Return (x, y) of the center of cell containing provided text 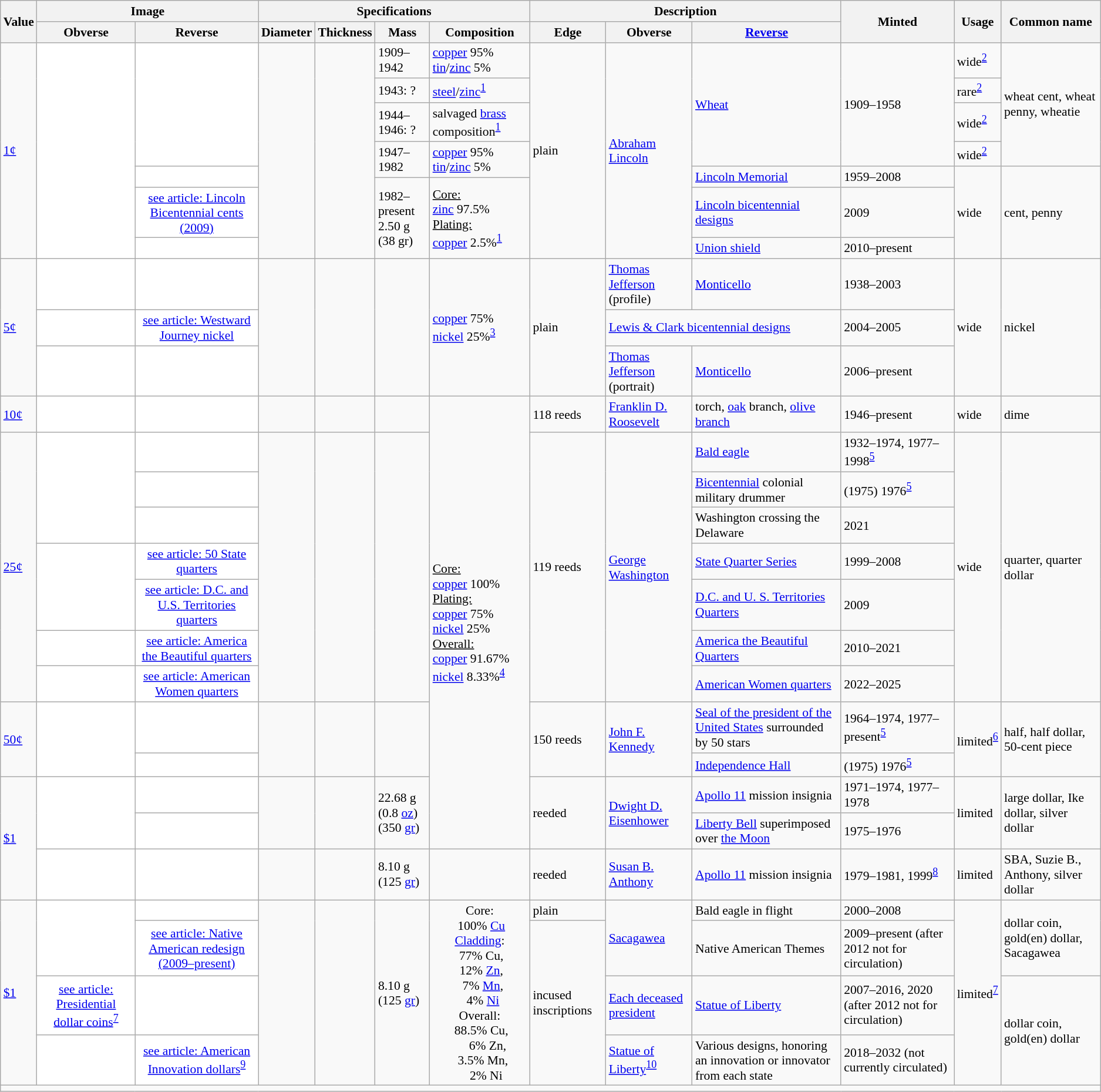
2000–2008 (897, 910)
torch, oak branch, olive branch (767, 415)
Native American Themes (767, 949)
Description (685, 11)
1971–1974, 1977–1978 (897, 795)
Diameter (287, 32)
cent, penny (1051, 213)
1982–present2.50 g (38 gr) (403, 219)
2021 (897, 525)
2009–present (after 2012 not for circulation) (897, 949)
Core: copper 100% Plating: copper 75%nickel 25% Overall: copper 91.67%nickel 8.33%4 (480, 623)
1938–2003 (897, 284)
American Women quarters (767, 684)
see article: Lincoln Bicentennial cents (2009) (197, 213)
2006–present (897, 371)
D.C. and U. S. Territories Quarters (767, 605)
Image (148, 11)
John F. Kennedy (649, 740)
dime (1051, 415)
Edge (567, 32)
Susan B. Anthony (649, 875)
limited7 (978, 993)
see article: Native American redesign (2009–present) (197, 949)
dollar coin, gold(en) dollar (1051, 1031)
1¢ (19, 150)
10¢ (19, 415)
Value (19, 21)
see article: America the Beautiful quarters (197, 649)
see article: D.C. and U.S. Territories quarters (197, 605)
Thomas Jefferson (profile) (649, 284)
Independence Hall (767, 765)
salvaged brass composition1 (480, 122)
150 reeds (567, 740)
George Washington (649, 567)
1946–present (897, 415)
copper 75%nickel 25%3 (480, 328)
quarter, quarter dollar (1051, 567)
limited6 (978, 740)
Union shield (767, 248)
Statue of Liberty (767, 1006)
Specifications (394, 11)
see article: American Women quarters (197, 684)
Lincoln Memorial (767, 177)
2022–2025 (897, 684)
America the Beautiful Quarters (767, 649)
Usage (978, 21)
large dollar, Ike dollar, silver dollar (1051, 813)
Liberty Bell superimposed over the Moon (767, 831)
incused inscriptions (567, 1003)
Sacagawea (649, 938)
1947–1982 (403, 160)
rare2 (978, 90)
50¢ (19, 740)
half, half dollar, 50-cent piece (1051, 740)
wheat cent, wheat penny, wheatie (1051, 105)
1999–2008 (897, 562)
nickel (1051, 328)
Bald eagle in flight (767, 910)
Composition (480, 32)
1975–1976 (897, 831)
Lewis & Clark bicentennial designs (723, 328)
State Quarter Series (767, 562)
Thomas Jefferson (portrait) (649, 371)
dollar coin, gold(en) dollar, Sacagawea (1051, 938)
1943: ? (403, 90)
1959–2008 (897, 177)
Bald eagle (767, 452)
1979–1981, 19998 (897, 875)
1909–1942 (403, 60)
25¢ (19, 567)
1932–1974, 1977–19985 (897, 452)
see article: Westward Journey nickel (197, 328)
Washington crossing the Delaware (767, 525)
119 reeds (567, 567)
2010–2021 (897, 649)
steel/zinc1 (480, 90)
5¢ (19, 328)
Bicentennial colonial military drummer (767, 490)
Dwight D. Eisenhower (649, 813)
1964–1974, 1977–present5 (897, 727)
Various designs, honoring an innovation or innovator from each state (767, 1061)
Common name (1051, 21)
see article: American Innovation dollars9 (197, 1061)
Wheat (767, 105)
Each deceased president (649, 1006)
118 reeds (567, 415)
SBA, Suzie B., Anthony, silver dollar (1051, 875)
Core: 100% CuCladding: 77% Cu, 12% Zn, 7% Mn, 4% NiOverall: 88.5% Cu, 6% Zn, 3.5% Mn, 2% Ni (480, 993)
Core: zinc 97.5% Plating: copper 2.5%1 (480, 219)
Seal of the president of the United States surrounded by 50 stars (767, 727)
2004–2005 (897, 328)
2010–present (897, 248)
Mass (403, 32)
Abraham Lincoln (649, 150)
Statue of Liberty10 (649, 1061)
1909–1958 (897, 105)
see article: 50 State quarters (197, 562)
Franklin D. Roosevelt (649, 415)
Lincoln bicentennial designs (767, 213)
1944–1946: ? (403, 122)
22.68 g(0.8 oz)(350 gr) (403, 813)
Minted (897, 21)
Thickness (345, 32)
2018–2032 (not currently circulated) (897, 1061)
see article: Presidential dollar coins7 (86, 1006)
2007–2016, 2020 (after 2012 not for circulation) (897, 1006)
